Capture the cell that displays the provided text and extract its [X, Y] central coordinate. 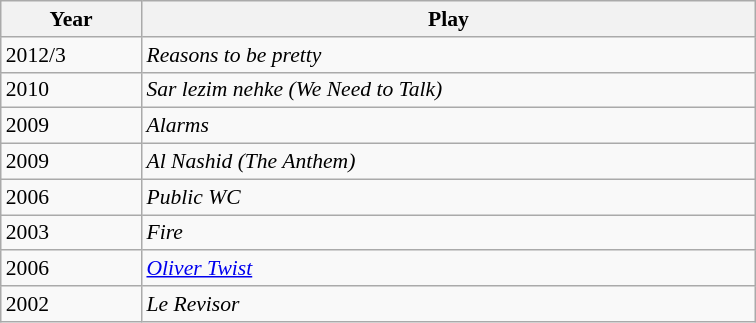
Fire [448, 233]
Year [72, 19]
Sar lezim nehke (We Need to Talk) [448, 90]
Play [448, 19]
Oliver Twist [448, 269]
Public WC [448, 197]
2003 [72, 233]
2010 [72, 90]
Al Nashid (The Anthem) [448, 162]
Le Revisor [448, 304]
Alarms [448, 126]
2012/3 [72, 55]
Reasons to be pretty [448, 55]
2002 [72, 304]
